Output the (X, Y) coordinate of the center of the cell containing the given text.  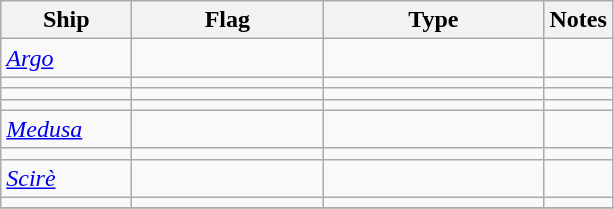
Ship (66, 20)
Notes (578, 20)
Argo (66, 58)
Flag (228, 20)
Scirè (66, 178)
Medusa (66, 129)
Type (434, 20)
